For the text-containing cell, return its midpoint in [x, y] coordinate format. 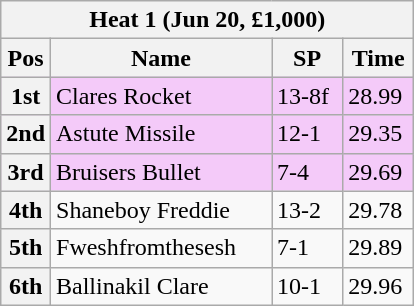
13-2 [308, 210]
SP [308, 58]
Pos [26, 58]
29.78 [378, 210]
29.35 [378, 134]
Heat 1 (Jun 20, £1,000) [208, 20]
Clares Rocket [162, 96]
Astute Missile [162, 134]
5th [26, 248]
Fweshfromthesesh [162, 248]
1st [26, 96]
29.89 [378, 248]
7-1 [308, 248]
29.96 [378, 286]
Shaneboy Freddie [162, 210]
10-1 [308, 286]
29.69 [378, 172]
4th [26, 210]
28.99 [378, 96]
Ballinakil Clare [162, 286]
Bruisers Bullet [162, 172]
Time [378, 58]
6th [26, 286]
13-8f [308, 96]
7-4 [308, 172]
3rd [26, 172]
2nd [26, 134]
12-1 [308, 134]
Name [162, 58]
